Determine the [X, Y] coordinate at the center of the cell enclosing the given text.  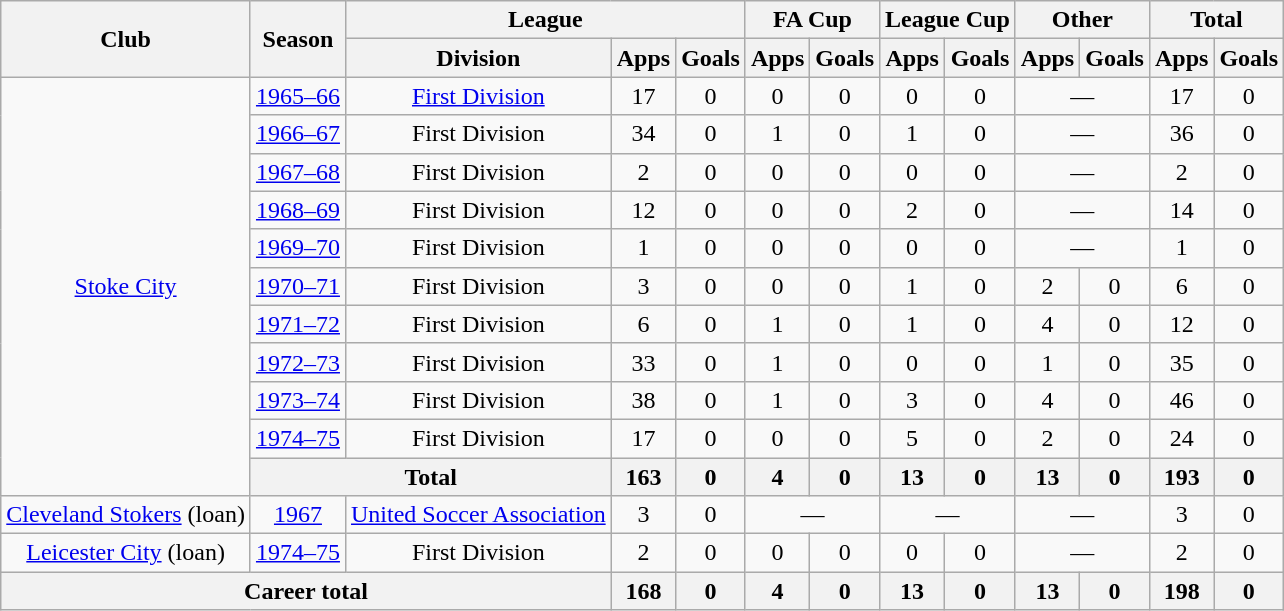
Season [298, 39]
1965–66 [298, 96]
193 [1181, 477]
League [545, 20]
1973–74 [298, 400]
5 [912, 438]
Club [126, 39]
163 [643, 477]
34 [643, 134]
168 [643, 591]
14 [1181, 210]
Career total [306, 591]
1970–71 [298, 286]
33 [643, 362]
1968–69 [298, 210]
1971–72 [298, 324]
1966–67 [298, 134]
24 [1181, 438]
Leicester City (loan) [126, 553]
38 [643, 400]
1967–68 [298, 172]
Other [1082, 20]
Stoke City [126, 286]
46 [1181, 400]
Division [478, 58]
United Soccer Association [478, 515]
FA Cup [812, 20]
198 [1181, 591]
Cleveland Stokers (loan) [126, 515]
1969–70 [298, 248]
36 [1181, 134]
1972–73 [298, 362]
League Cup [948, 20]
1967 [298, 515]
35 [1181, 362]
